Search for the cell housing the specified text and yield its [x, y] center coordinate. 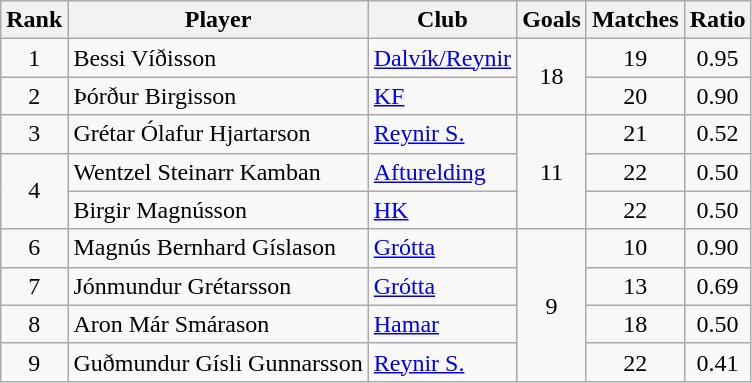
Goals [552, 20]
Afturelding [442, 172]
Hamar [442, 324]
21 [635, 134]
Wentzel Steinarr Kamban [218, 172]
Bessi Víðisson [218, 58]
Grétar Ólafur Hjartarson [218, 134]
0.95 [718, 58]
8 [34, 324]
10 [635, 248]
HK [442, 210]
KF [442, 96]
1 [34, 58]
Club [442, 20]
2 [34, 96]
0.52 [718, 134]
Matches [635, 20]
Player [218, 20]
19 [635, 58]
Rank [34, 20]
Dalvík/Reynir [442, 58]
Guðmundur Gísli Gunnarsson [218, 362]
0.41 [718, 362]
11 [552, 172]
Ratio [718, 20]
Magnús Bernhard Gíslason [218, 248]
Birgir Magnússon [218, 210]
20 [635, 96]
Þórður Birgisson [218, 96]
Jónmundur Grétarsson [218, 286]
0.69 [718, 286]
13 [635, 286]
4 [34, 191]
3 [34, 134]
6 [34, 248]
Aron Már Smárason [218, 324]
7 [34, 286]
